Search for the cell housing the specified text and yield its [x, y] center coordinate. 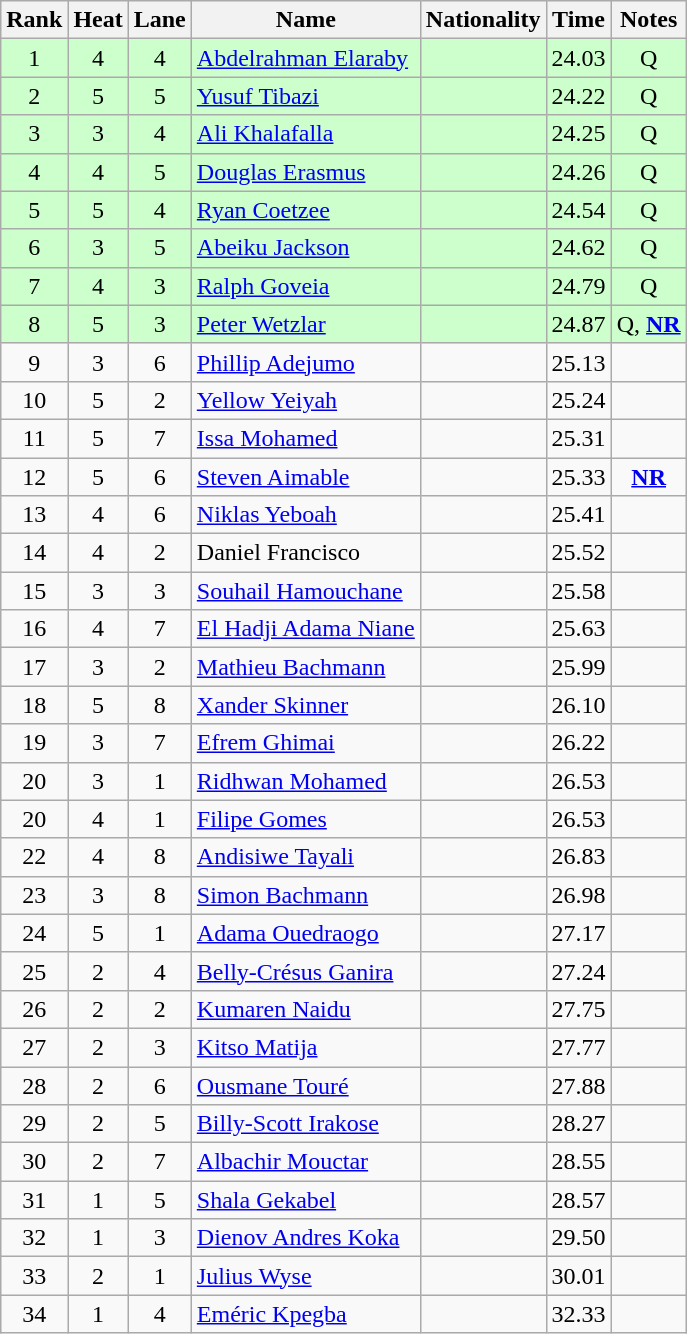
Rank [34, 20]
18 [34, 705]
26.98 [578, 895]
28 [34, 1085]
Phillip Adejumo [306, 362]
24.03 [578, 58]
Billy-Scott Irakose [306, 1124]
Ryan Coetzee [306, 210]
25 [34, 971]
25.99 [578, 667]
29.50 [578, 1238]
31 [34, 1200]
El Hadji Adama Niane [306, 629]
Issa Mohamed [306, 438]
22 [34, 857]
Ali Khalafalla [306, 134]
Eméric Kpegba [306, 1314]
Douglas Erasmus [306, 172]
28.27 [578, 1124]
Ridhwan Mohamed [306, 781]
Adama Ouedraogo [306, 933]
16 [34, 629]
24.26 [578, 172]
23 [34, 895]
Niklas Yeboah [306, 515]
Q, NR [648, 324]
19 [34, 743]
34 [34, 1314]
24.25 [578, 134]
28.57 [578, 1200]
24.54 [578, 210]
26 [34, 1009]
Efrem Ghimai [306, 743]
12 [34, 477]
Daniel Francisco [306, 553]
9 [34, 362]
Andisiwe Tayali [306, 857]
Kumaren Naidu [306, 1009]
Julius Wyse [306, 1276]
Abdelrahman Elaraby [306, 58]
Nationality [483, 20]
26.22 [578, 743]
26.83 [578, 857]
Mathieu Bachmann [306, 667]
25.31 [578, 438]
24.79 [578, 286]
32 [34, 1238]
32.33 [578, 1314]
Yellow Yeiyah [306, 400]
Ralph Goveia [306, 286]
27.75 [578, 1009]
27.17 [578, 933]
24.22 [578, 96]
26.10 [578, 705]
Time [578, 20]
14 [34, 553]
Souhail Hamouchane [306, 591]
24.87 [578, 324]
25.13 [578, 362]
33 [34, 1276]
Dienov Andres Koka [306, 1238]
25.52 [578, 553]
Lane [160, 20]
Albachir Mouctar [306, 1162]
24 [34, 933]
27.77 [578, 1047]
Kitso Matija [306, 1047]
15 [34, 591]
17 [34, 667]
24.62 [578, 248]
Yusuf Tibazi [306, 96]
10 [34, 400]
Xander Skinner [306, 705]
25.41 [578, 515]
Name [306, 20]
29 [34, 1124]
Ousmane Touré [306, 1085]
25.24 [578, 400]
Shala Gekabel [306, 1200]
Peter Wetzlar [306, 324]
Filipe Gomes [306, 819]
Steven Aimable [306, 477]
27.24 [578, 971]
25.63 [578, 629]
Simon Bachmann [306, 895]
Belly-Crésus Ganira [306, 971]
25.58 [578, 591]
Notes [648, 20]
30.01 [578, 1276]
Heat [98, 20]
11 [34, 438]
NR [648, 477]
27.88 [578, 1085]
27 [34, 1047]
Abeiku Jackson [306, 248]
13 [34, 515]
30 [34, 1162]
28.55 [578, 1162]
25.33 [578, 477]
